From the cell containing the given text, extract its center point as [x, y] coordinate. 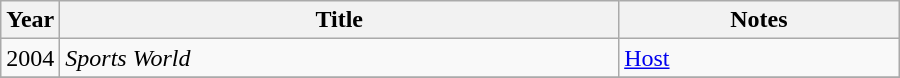
Sports World [340, 58]
Notes [760, 20]
Title [340, 20]
2004 [30, 58]
Host [760, 58]
Year [30, 20]
